Provide the [x, y] coordinate of the cell's center where the given text is located.  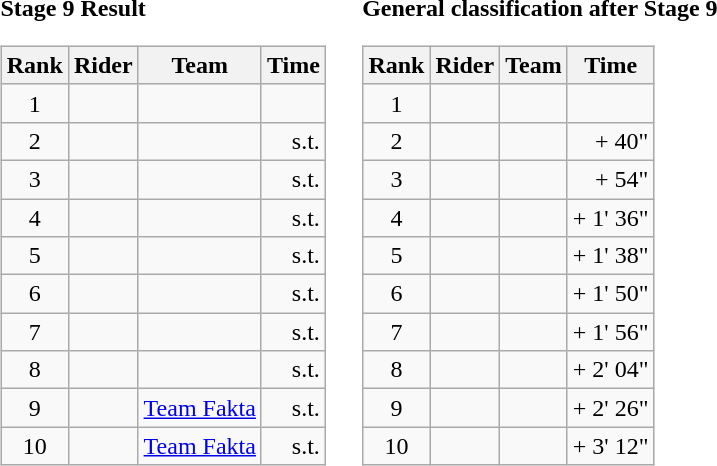
+ 1' 56" [610, 332]
+ 1' 50" [610, 294]
+ 1' 38" [610, 256]
+ 2' 04" [610, 370]
+ 3' 12" [610, 446]
+ 40" [610, 141]
+ 54" [610, 179]
+ 1' 36" [610, 217]
+ 2' 26" [610, 408]
